Extract the [X, Y] coordinate from the center of the cell holding the provided text.  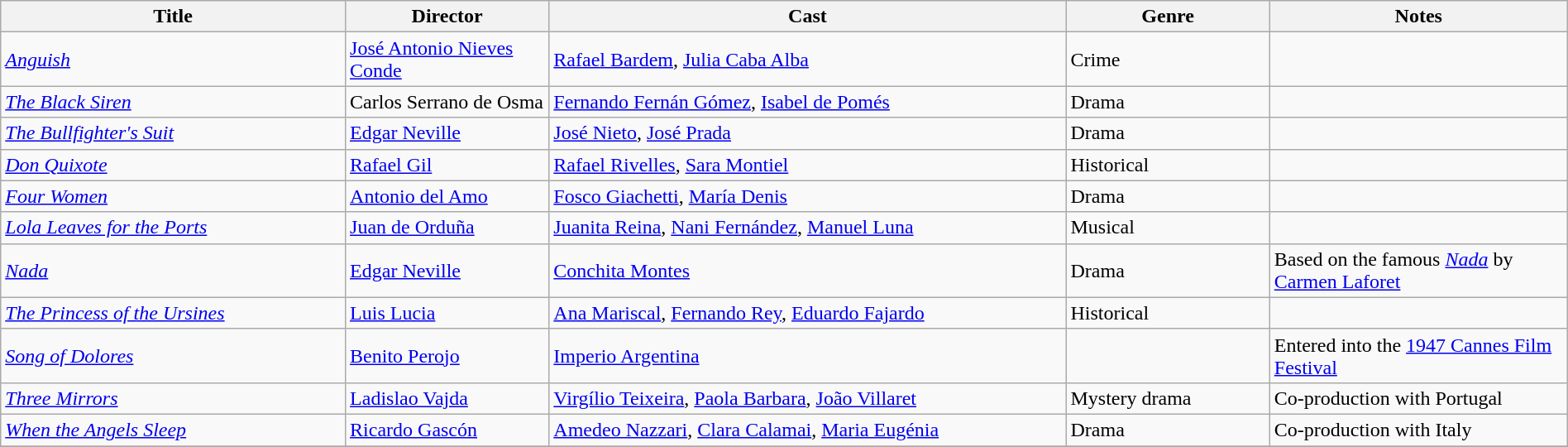
Mystery drama [1168, 398]
Don Quixote [174, 165]
Musical [1168, 228]
When the Angels Sleep [174, 430]
Luis Lucia [447, 313]
Fosco Giachetti, María Denis [807, 196]
Imperio Argentina [807, 356]
Genre [1168, 17]
Anguish [174, 60]
Ana Mariscal, Fernando Rey, Eduardo Fajardo [807, 313]
The Bullfighter's Suit [174, 133]
Co-production with Portugal [1418, 398]
Amedeo Nazzari, Clara Calamai, Maria Eugénia [807, 430]
Three Mirrors [174, 398]
Co-production with Italy [1418, 430]
Song of Dolores [174, 356]
Conchita Montes [807, 270]
Entered into the 1947 Cannes Film Festival [1418, 356]
Title [174, 17]
Antonio del Amo [447, 196]
Lola Leaves for the Ports [174, 228]
Crime [1168, 60]
Ladislao Vajda [447, 398]
Fernando Fernán Gómez, Isabel de Pomés [807, 102]
Nada [174, 270]
José Nieto, José Prada [807, 133]
Four Women [174, 196]
Based on the famous Nada by Carmen Laforet [1418, 270]
Cast [807, 17]
Rafael Rivelles, Sara Montiel [807, 165]
Notes [1418, 17]
Juanita Reina, Nani Fernández, Manuel Luna [807, 228]
Virgílio Teixeira, Paola Barbara, João Villaret [807, 398]
Rafael Gil [447, 165]
Ricardo Gascón [447, 430]
Benito Perojo [447, 356]
Director [447, 17]
José Antonio Nieves Conde [447, 60]
Carlos Serrano de Osma [447, 102]
Rafael Bardem, Julia Caba Alba [807, 60]
The Princess of the Ursines [174, 313]
The Black Siren [174, 102]
Juan de Orduña [447, 228]
